Capture the cell that displays the provided text and extract its (x, y) central coordinate. 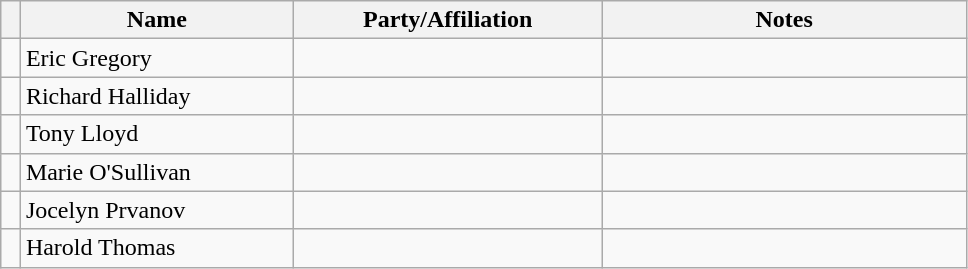
Eric Gregory (156, 58)
Harold Thomas (156, 248)
Notes (784, 20)
Jocelyn Prvanov (156, 210)
Party/Affiliation (448, 20)
Name (156, 20)
Richard Halliday (156, 96)
Tony Lloyd (156, 134)
Marie O'Sullivan (156, 172)
